Identify which cell holds the provided text, then report its [x, y] central coordinate. 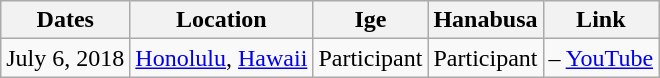
Location [222, 20]
Honolulu, Hawaii [222, 58]
Ige [370, 20]
Hanabusa [486, 20]
– YouTube [601, 58]
Dates [66, 20]
July 6, 2018 [66, 58]
Link [601, 20]
